Locate the cell with the specified text and output its [X, Y] center coordinate. 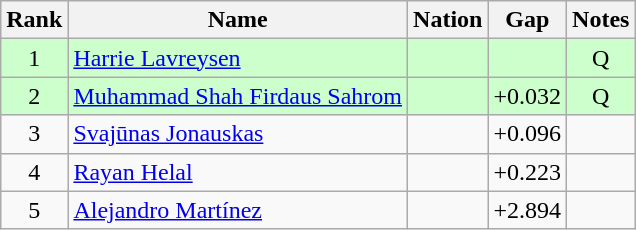
4 [34, 172]
+0.032 [528, 96]
Notes [601, 20]
1 [34, 58]
Nation [448, 20]
Gap [528, 20]
+2.894 [528, 210]
Svajūnas Jonauskas [238, 134]
Name [238, 20]
Rank [34, 20]
+0.096 [528, 134]
Rayan Helal [238, 172]
Alejandro Martínez [238, 210]
5 [34, 210]
Harrie Lavreysen [238, 58]
+0.223 [528, 172]
3 [34, 134]
Muhammad Shah Firdaus Sahrom [238, 96]
2 [34, 96]
